Extract the [X, Y] coordinate from the center of the cell holding the provided text.  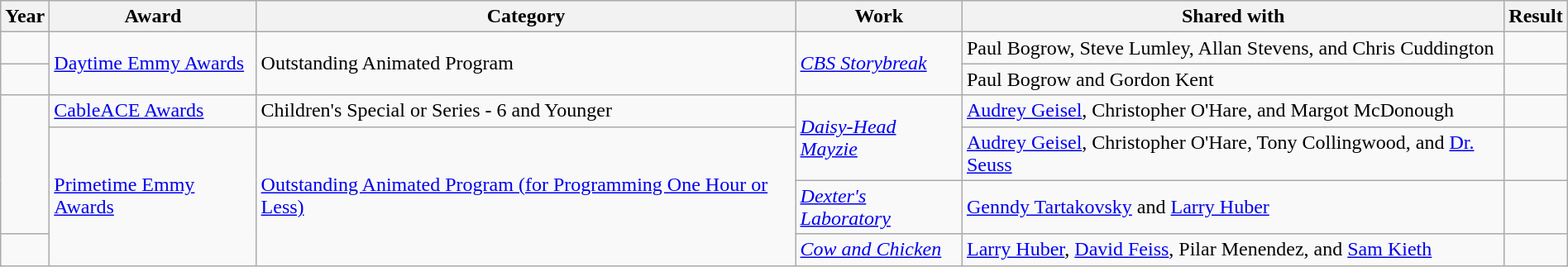
Children's Special or Series - 6 and Younger [526, 111]
Audrey Geisel, Christopher O'Hare, and Margot McDonough [1232, 111]
CableACE Awards [153, 111]
Year [25, 17]
Audrey Geisel, Christopher O'Hare, Tony Collingwood, and Dr. Seuss [1232, 154]
Paul Bogrow, Steve Lumley, Allan Stevens, and Chris Cuddington [1232, 48]
Dexter's Laboratory [878, 207]
Award [153, 17]
Larry Huber, David Feiss, Pilar Menendez, and Sam Kieth [1232, 250]
Genndy Tartakovsky and Larry Huber [1232, 207]
Outstanding Animated Program [526, 64]
Category [526, 17]
CBS Storybreak [878, 64]
Daisy-Head Mayzie [878, 137]
Result [1536, 17]
Shared with [1232, 17]
Primetime Emmy Awards [153, 196]
Cow and Chicken [878, 250]
Paul Bogrow and Gordon Kent [1232, 79]
Work [878, 17]
Outstanding Animated Program (for Programming One Hour or Less) [526, 196]
Daytime Emmy Awards [153, 64]
